Determine the (x, y) coordinate at the center of the cell enclosing the given text.  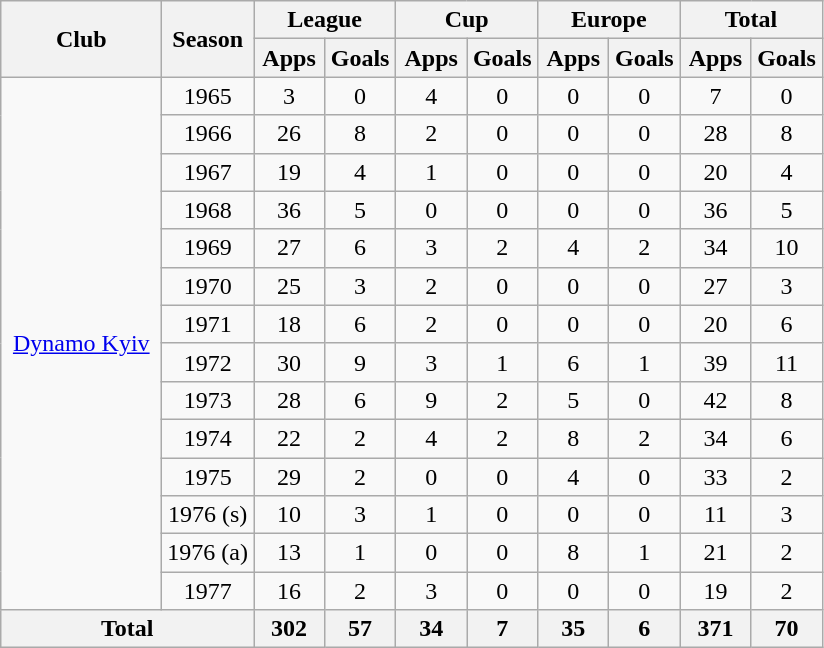
70 (786, 629)
21 (716, 553)
39 (716, 362)
1976 (a) (208, 553)
Europe (609, 20)
1973 (208, 400)
1974 (208, 438)
29 (290, 477)
26 (290, 134)
57 (360, 629)
35 (574, 629)
1970 (208, 286)
33 (716, 477)
16 (290, 591)
22 (290, 438)
1969 (208, 248)
1977 (208, 591)
1967 (208, 172)
Season (208, 39)
Club (82, 39)
League (325, 20)
371 (716, 629)
1965 (208, 96)
1975 (208, 477)
1972 (208, 362)
Cup (467, 20)
18 (290, 324)
1968 (208, 210)
30 (290, 362)
1971 (208, 324)
25 (290, 286)
Dynamo Kyiv (82, 344)
42 (716, 400)
1976 (s) (208, 515)
302 (290, 629)
1966 (208, 134)
13 (290, 553)
